Scan for the cell matching the given text and deliver its [x, y] coordinate at center. 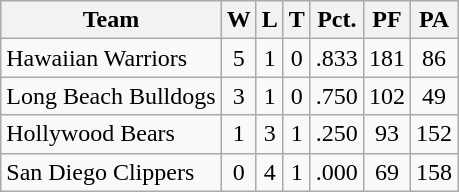
5 [238, 58]
.750 [336, 96]
L [270, 20]
.250 [336, 134]
181 [386, 58]
W [238, 20]
4 [270, 172]
.833 [336, 58]
152 [434, 134]
San Diego Clippers [111, 172]
Hawaiian Warriors [111, 58]
86 [434, 58]
93 [386, 134]
Pct. [336, 20]
Long Beach Bulldogs [111, 96]
102 [386, 96]
T [296, 20]
PA [434, 20]
69 [386, 172]
Team [111, 20]
49 [434, 96]
158 [434, 172]
.000 [336, 172]
Hollywood Bears [111, 134]
PF [386, 20]
